Scan for the cell matching the given text and deliver its [x, y] coordinate at center. 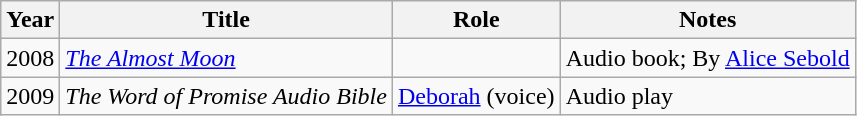
Deborah (voice) [476, 96]
Audio play [708, 96]
2009 [30, 96]
Audio book; By Alice Sebold [708, 58]
Title [226, 20]
Notes [708, 20]
Role [476, 20]
2008 [30, 58]
The Almost Moon [226, 58]
Year [30, 20]
The Word of Promise Audio Bible [226, 96]
